Pinpoint the cell where the given text exists, returning its [X, Y] midpoint coordinate. 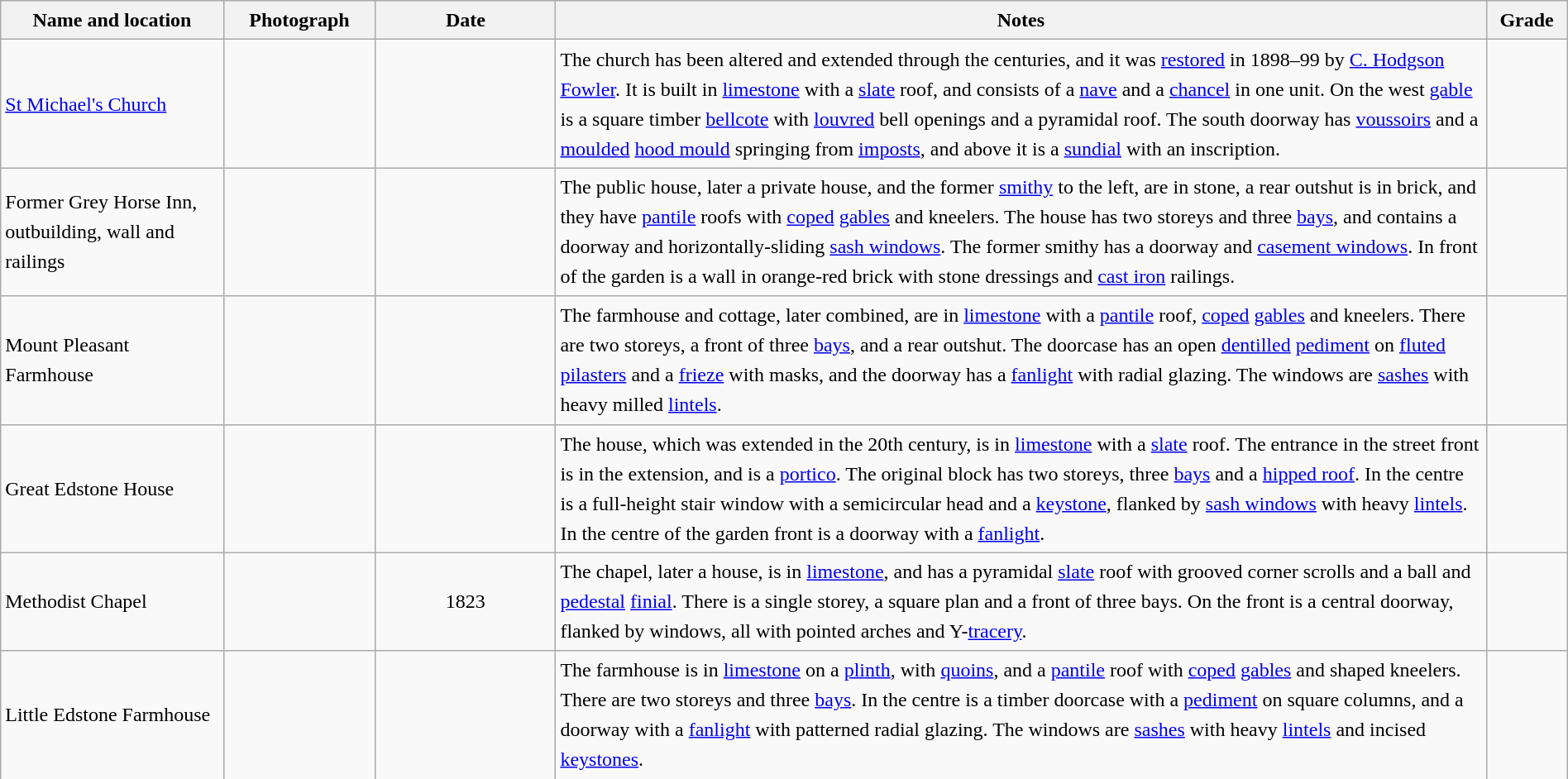
Date [466, 20]
Name and location [112, 20]
Photograph [299, 20]
1823 [466, 602]
Mount Pleasant Farmhouse [112, 361]
Great Edstone House [112, 488]
Notes [1021, 20]
Former Grey Horse Inn, outbuilding, wall and railings [112, 232]
Grade [1527, 20]
St Michael's Church [112, 104]
Methodist Chapel [112, 602]
Little Edstone Farmhouse [112, 714]
